From the cell containing the given text, extract its center point as [x, y] coordinate. 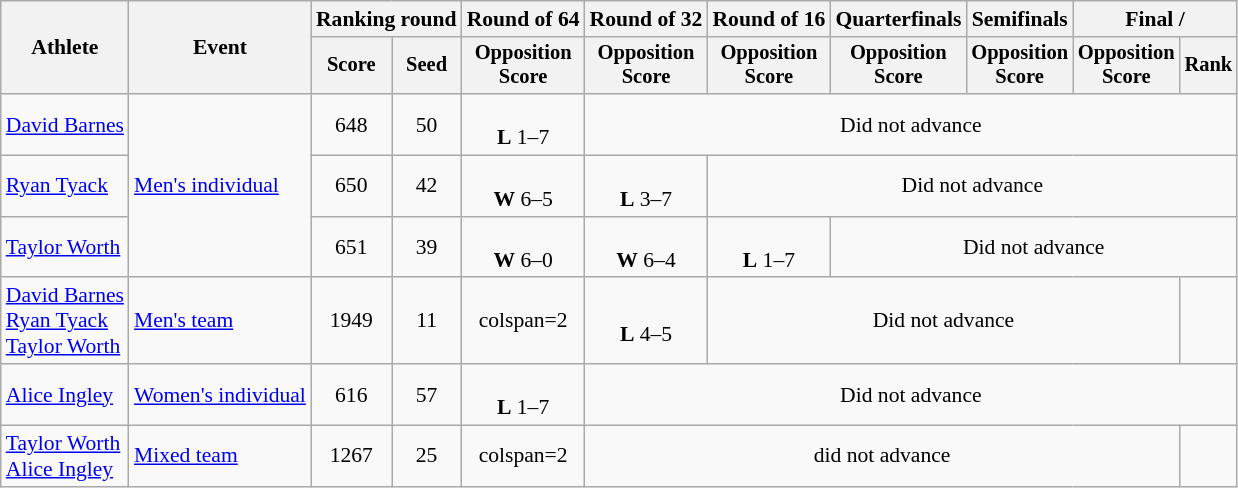
Men's team [220, 322]
Mixed team [220, 456]
Rank [1209, 66]
Event [220, 48]
Round of 32 [646, 19]
Quarterfinals [898, 19]
L 4–5 [646, 322]
Round of 16 [768, 19]
Taylor WorthAlice Ingley [65, 456]
651 [352, 248]
57 [427, 394]
11 [427, 322]
L 3–7 [646, 186]
Ryan Tyack [65, 186]
David Barnes [65, 124]
Women's individual [220, 394]
Round of 64 [524, 19]
Alice Ingley [65, 394]
648 [352, 124]
W 6–4 [646, 248]
650 [352, 186]
42 [427, 186]
1267 [352, 456]
1949 [352, 322]
50 [427, 124]
Men's individual [220, 186]
Score [352, 66]
did not advance [882, 456]
616 [352, 394]
W 6–0 [524, 248]
Taylor Worth [65, 248]
25 [427, 456]
Ranking round [386, 19]
39 [427, 248]
David BarnesRyan TyackTaylor Worth [65, 322]
Athlete [65, 48]
Seed [427, 66]
Semifinals [1020, 19]
W 6–5 [524, 186]
Final / [1155, 19]
